Provide the [X, Y] coordinate of the cell's center where the given text is located.  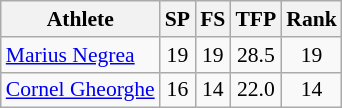
Cornel Gheorghe [80, 90]
Marius Negrea [80, 55]
TFP [256, 19]
28.5 [256, 55]
Rank [312, 19]
22.0 [256, 90]
Athlete [80, 19]
FS [212, 19]
16 [178, 90]
SP [178, 19]
